Pinpoint the cell where the given text exists, returning its (x, y) midpoint coordinate. 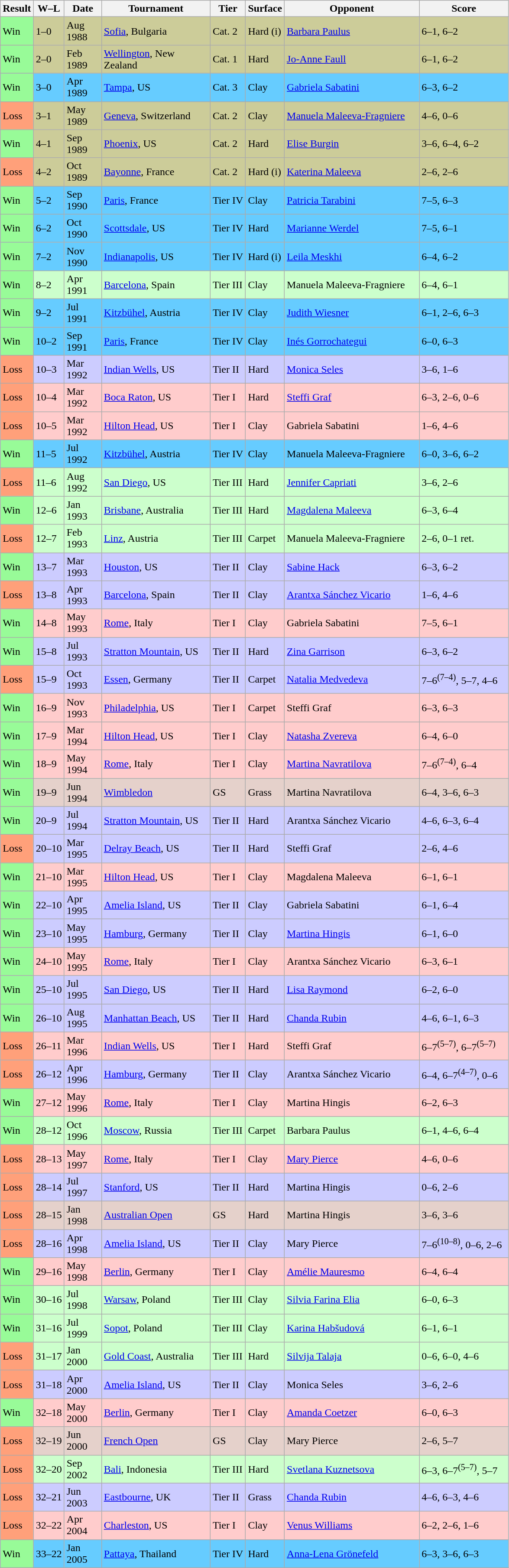
6–3, 3–6, 6–3 (464, 1553)
20–9 (49, 821)
Tournament (156, 9)
6–1, 2–6, 6–3 (464, 313)
W–L (49, 9)
1–0 (49, 31)
6–2, 2–6, 1–6 (464, 1526)
6–3, 6–7(5–7), 5–7 (464, 1469)
17–9 (49, 736)
Patricia Tarabini (352, 200)
Date (83, 9)
32–22 (49, 1526)
6–3, 2–6, 0–6 (464, 398)
Linz, Austria (156, 538)
French Open (156, 1441)
21–10 (49, 877)
22–10 (49, 905)
Zina Garrison (352, 651)
28–16 (49, 1243)
Apr 2004 (83, 1526)
30–16 (49, 1300)
Gold Coast, Australia (156, 1357)
24–10 (49, 961)
Cat. 1 (228, 59)
11–6 (49, 482)
Apr 1993 (83, 595)
Apr 1998 (83, 1243)
6–7(5–7), 6–7(5–7) (464, 1046)
Sabine Hack (352, 567)
4–2 (49, 172)
18–9 (49, 764)
2–6, 2–6 (464, 172)
31–17 (49, 1357)
28–13 (49, 1159)
Feb 1993 (83, 538)
Mar 1993 (83, 567)
3–0 (49, 88)
Warsaw, Poland (156, 1300)
Jul 1992 (83, 454)
2–0 (49, 59)
2–6, 4–6 (464, 849)
25–10 (49, 990)
Sep 1991 (83, 341)
Sep 1990 (83, 200)
2–6, 0–1 ret. (464, 538)
Sep 1989 (83, 144)
20–10 (49, 849)
Apr 2000 (83, 1384)
May 1996 (83, 1103)
May 2000 (83, 1413)
6–4, 3–6, 6–3 (464, 792)
Aug 1988 (83, 31)
Jan 2005 (83, 1553)
14–8 (49, 623)
26–10 (49, 1018)
May 1997 (83, 1159)
10–3 (49, 369)
Feb 1989 (83, 59)
10–4 (49, 398)
Anna-Lena Grönefeld (352, 1553)
7–6(7–4), 5–7, 4–6 (464, 680)
23–10 (49, 934)
Geneva, Switzerland (156, 115)
Jun 1994 (83, 792)
May 1998 (83, 1272)
32–19 (49, 1441)
Silvija Talaja (352, 1357)
Jennifer Capriati (352, 482)
15–9 (49, 680)
13–7 (49, 567)
Score (464, 9)
Jul 1997 (83, 1187)
3–6, 1–6 (464, 369)
Oct 1989 (83, 172)
6–1, 6–0 (464, 934)
May 1993 (83, 623)
Charleston, US (156, 1526)
Svetlana Kuznetsova (352, 1469)
Tier (228, 9)
8–2 (49, 284)
3–1 (49, 115)
Opponent (352, 9)
Natalia Medvedeva (352, 680)
Jan 2000 (83, 1357)
32–18 (49, 1413)
Manhattan Beach, US (156, 1018)
Wimbledon (156, 792)
16–9 (49, 707)
Sofia, Bulgaria (156, 31)
26–12 (49, 1074)
Indianapolis, US (156, 257)
Jul 1998 (83, 1300)
Inés Gorrochategui (352, 341)
Karina Habšudová (352, 1328)
15–8 (49, 651)
31–16 (49, 1328)
7–6(7–4), 6–4 (464, 764)
Aug 1995 (83, 1018)
Stanford, US (156, 1187)
4–6, 6–3, 6–4 (464, 821)
29–16 (49, 1272)
Eastbourne, UK (156, 1497)
32–20 (49, 1469)
Bayonne, France (156, 172)
Jan 1993 (83, 511)
May 1994 (83, 764)
Apr 1989 (83, 88)
Jo-Anne Faull (352, 59)
Elise Burgin (352, 144)
Surface (265, 9)
3–6, 6–4, 6–2 (464, 144)
Phoenix, US (156, 144)
6–2, 6–3 (464, 1103)
Philadelphia, US (156, 707)
May 1989 (83, 115)
6–1, 6–4 (464, 905)
6–4, 6–1 (464, 284)
Aug 1992 (83, 482)
Jul 1994 (83, 821)
12–7 (49, 538)
Apr 1991 (83, 284)
28–14 (49, 1187)
Silvia Farina Elia (352, 1300)
Jul 1995 (83, 990)
6–2 (49, 228)
Apr 1995 (83, 905)
Judith Wiesner (352, 313)
2–6, 5–7 (464, 1441)
0–6, 6–0, 4–6 (464, 1357)
7–2 (49, 257)
Mar 1996 (83, 1046)
10–5 (49, 426)
9–2 (49, 313)
19–9 (49, 792)
0–6, 2–6 (464, 1187)
Jun 2000 (83, 1441)
Bali, Indonesia (156, 1469)
Natasha Zvereva (352, 736)
28–15 (49, 1215)
11–5 (49, 454)
Jun 2003 (83, 1497)
27–12 (49, 1103)
Essen, Germany (156, 680)
Marianne Werdel (352, 228)
6–2, 6–0 (464, 990)
6–4, 6–4 (464, 1272)
Jan 1998 (83, 1215)
Moscow, Russia (156, 1130)
Amélie Mauresmo (352, 1272)
Venus Williams (352, 1526)
Leila Meskhi (352, 257)
Tampa, US (156, 88)
Nov 1990 (83, 257)
6–3, 6–3 (464, 707)
Australian Open (156, 1215)
12–6 (49, 511)
6–4, 6–0 (464, 736)
Lisa Raymond (352, 990)
6–1, 4–6, 6–4 (464, 1130)
Oct 1996 (83, 1130)
Wellington, New Zealand (156, 59)
6–3, 6–1 (464, 961)
26–11 (49, 1046)
6–3, 6–4 (464, 511)
Sopot, Poland (156, 1328)
32–21 (49, 1497)
Sep 2002 (83, 1469)
Houston, US (156, 567)
Jul 1991 (83, 313)
31–18 (49, 1384)
4–6, 6–1, 6–3 (464, 1018)
Cat. 3 (228, 88)
Pattaya, Thailand (156, 1553)
Scottsdale, US (156, 228)
3–6, 3–6 (464, 1215)
Katerina Maleeva (352, 172)
7–5, 6–3 (464, 200)
Nov 1993 (83, 707)
Oct 1990 (83, 228)
28–12 (49, 1130)
6–4, 6–7(4–7), 0–6 (464, 1074)
Jul 1999 (83, 1328)
Delray Beach, US (156, 849)
10–2 (49, 341)
13–8 (49, 595)
Result (17, 9)
Apr 1996 (83, 1074)
4–1 (49, 144)
5–2 (49, 200)
Mar 1994 (83, 736)
Oct 1993 (83, 680)
7–6(10–8), 0–6, 2–6 (464, 1243)
Jul 1993 (83, 651)
6–4, 6–2 (464, 257)
6–0, 3–6, 6–2 (464, 454)
Amanda Coetzer (352, 1413)
Boca Raton, US (156, 398)
Brisbane, Australia (156, 511)
33–22 (49, 1553)
4–6, 6–3, 4–6 (464, 1497)
